Detect which cell encompasses the target text, then output its (x, y) center coordinate. 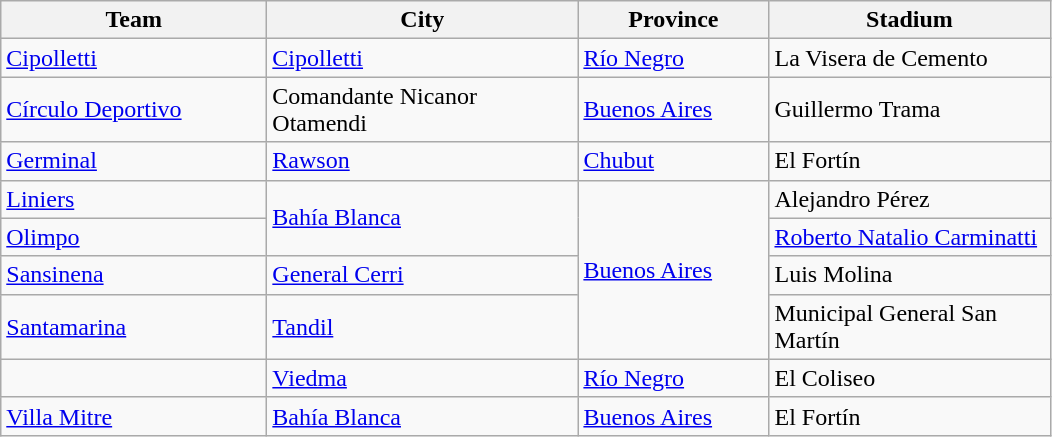
Germinal (134, 161)
Alejandro Pérez (910, 199)
Municipal General San Martín (910, 326)
Team (134, 20)
Roberto Natalio Carminatti (910, 237)
La Visera de Cemento (910, 58)
Rawson (422, 161)
Guillermo Trama (910, 110)
El Coliseo (910, 378)
Olimpo (134, 237)
Viedma (422, 378)
Tandil (422, 326)
General Cerri (422, 275)
Luis Molina (910, 275)
Círculo Deportivo (134, 110)
Santamarina (134, 326)
City (422, 20)
Stadium (910, 20)
Province (674, 20)
Sansinena (134, 275)
Chubut (674, 161)
Villa Mitre (134, 416)
Comandante Nicanor Otamendi (422, 110)
Liniers (134, 199)
